Identify which cell holds the provided text, then report its [X, Y] central coordinate. 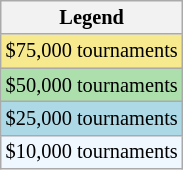
$50,000 tournaments [92, 85]
$75,000 tournaments [92, 51]
Legend [92, 17]
$10,000 tournaments [92, 152]
$25,000 tournaments [92, 118]
